Locate the cell with the specified text and output its (x, y) center coordinate. 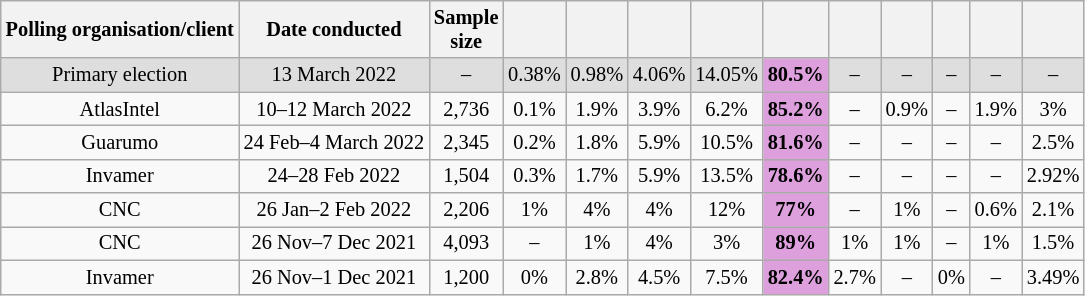
4.06% (659, 75)
Guarumo (120, 142)
2.5% (1053, 142)
14.05% (726, 75)
1.8% (597, 142)
10–12 March 2022 (334, 109)
85.2% (796, 109)
0.1% (534, 109)
78.6% (796, 176)
81.6% (796, 142)
3.9% (659, 109)
2,345 (466, 142)
80.5% (796, 75)
0.38% (534, 75)
1.7% (597, 176)
1.5% (1053, 243)
0.98% (597, 75)
2.7% (855, 277)
2.8% (597, 277)
2.92% (1053, 176)
10.5% (726, 142)
Polling organisation/client (120, 29)
0.6% (996, 210)
6.2% (726, 109)
82.4% (796, 277)
AtlasIntel (120, 109)
2,736 (466, 109)
0.9% (907, 109)
89% (796, 243)
3.49% (1053, 277)
2,206 (466, 210)
12% (726, 210)
1,504 (466, 176)
26 Jan–2 Feb 2022 (334, 210)
26 Nov–1 Dec 2021 (334, 277)
77% (796, 210)
13.5% (726, 176)
Primary election (120, 75)
4,093 (466, 243)
26 Nov–7 Dec 2021 (334, 243)
2.1% (1053, 210)
Date conducted (334, 29)
24–28 Feb 2022 (334, 176)
4.5% (659, 277)
7.5% (726, 277)
1,200 (466, 277)
Samplesize (466, 29)
13 March 2022 (334, 75)
0.3% (534, 176)
0.2% (534, 142)
24 Feb–4 March 2022 (334, 142)
